Locate the cell with the specified text and output its (x, y) center coordinate. 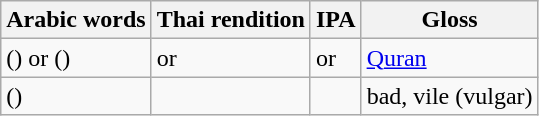
IPA (336, 20)
Arabic words (76, 20)
() (76, 96)
Gloss (450, 20)
bad, vile (vulgar) (450, 96)
Quran (450, 58)
() or () (76, 58)
Thai rendition (230, 20)
